Output the [X, Y] coordinate of the center of the cell containing the given text.  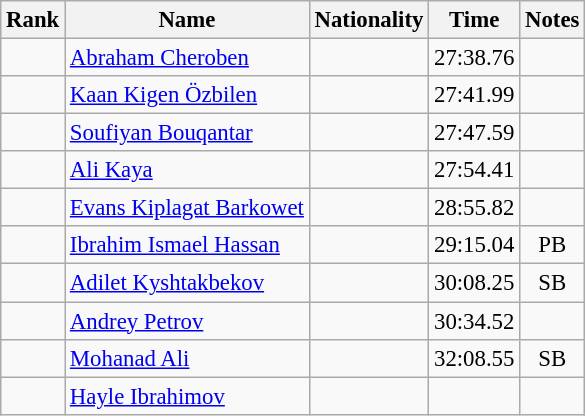
Evans Kiplagat Barkowet [188, 208]
29:15.04 [474, 245]
30:08.25 [474, 283]
Time [474, 20]
Adilet Kyshtakbekov [188, 283]
27:47.59 [474, 133]
Ali Kaya [188, 170]
Mohanad Ali [188, 358]
27:38.76 [474, 58]
27:41.99 [474, 95]
32:08.55 [474, 358]
Andrey Petrov [188, 321]
PB [552, 245]
Hayle Ibrahimov [188, 396]
Ibrahim Ismael Hassan [188, 245]
Soufiyan Bouqantar [188, 133]
Name [188, 20]
Rank [33, 20]
30:34.52 [474, 321]
Nationality [368, 20]
Abraham Cheroben [188, 58]
Kaan Kigen Özbilen [188, 95]
27:54.41 [474, 170]
Notes [552, 20]
28:55.82 [474, 208]
